From the cell containing the given text, extract its center point as [x, y] coordinate. 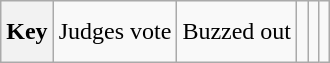
Judges vote [115, 32]
Key [27, 32]
Buzzed out [237, 32]
